Capture the cell that displays the provided text and extract its (X, Y) central coordinate. 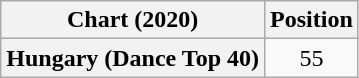
55 (312, 58)
Hungary (Dance Top 40) (133, 58)
Chart (2020) (133, 20)
Position (312, 20)
